Scan for the cell matching the given text and deliver its [X, Y] coordinate at center. 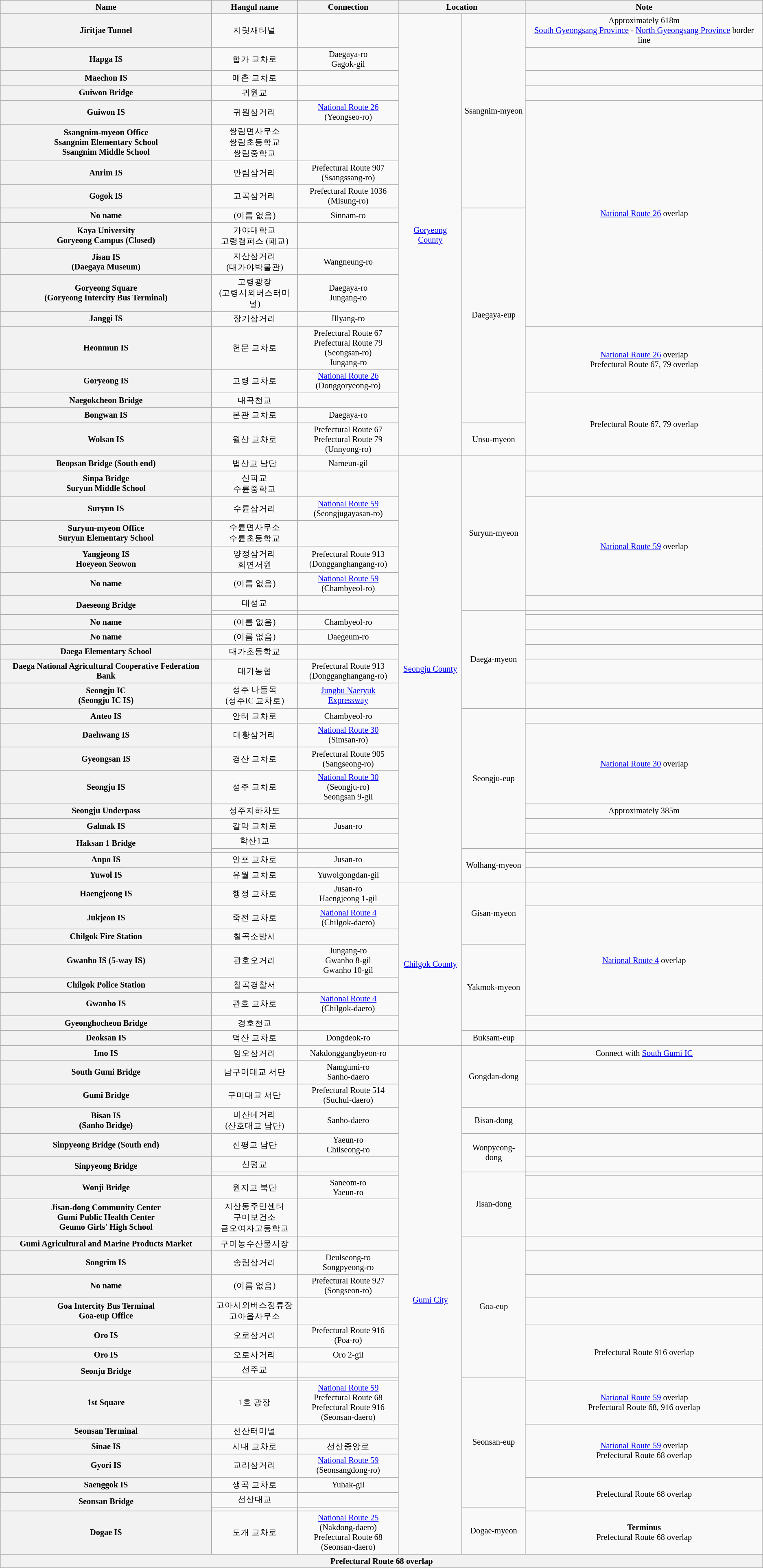
고아시외버스정류장고아읍사무소 [255, 1311]
Jungang-roGwanho 8-gilGwanho 10-gil [348, 961]
선산터미널 [255, 1431]
Naegokcheon Bridge [106, 401]
Nakdonggangbyeon-ro [348, 1053]
Daega-myeon [493, 659]
National Route 26(Donggoryeong-ro) [348, 381]
Maechon IS [106, 78]
Unsu-myeon [493, 439]
Goryeong County [430, 235]
Ssangnim-myeon OfficeSsangnim Elementary SchoolSsangnim Middle School [106, 142]
경호천교 [255, 1023]
Guiwon Bridge [106, 93]
비산네거리(산호대교 남단) [255, 1120]
Jungbu Naeryuk Expressway [348, 696]
Prefectural Route 514(Suchul-daero) [348, 1095]
행정 교차로 [255, 894]
Prefectural Route 907(Ssangssang-ro) [348, 173]
Deulseong-roSongpyeong-ro [348, 1263]
National Route 59(Chambyeol-ro) [348, 584]
고곡삼거리 [255, 196]
Sinpyeong Bridge [106, 1166]
Gongdan-dong [493, 1076]
임오삼거리 [255, 1053]
수륜삼거리 [255, 508]
Anrim IS [106, 173]
Gumi City [430, 1299]
Haksan 1 Bridge [106, 843]
Sinpyeong Bridge (South end) [106, 1145]
Suryun-myeon [493, 533]
수륜면사무소수륜초등학교 [255, 533]
지산동주민센터구미보건소금오여자고등학교 [255, 1217]
Gwanho IS [106, 1004]
Chilgok County [430, 964]
Ssangnim-myeon [493, 111]
Daega Elementary School [106, 651]
죽전 교차로 [255, 918]
Sinae IS [106, 1447]
Jisan-dong [493, 1204]
구미농수산물시장 [255, 1243]
신파교수륜중학교 [255, 484]
Wonji Bridge [106, 1187]
Galmak IS [106, 826]
Location [461, 7]
경산 교차로 [255, 759]
Bisan IS(Sanho Bridge) [106, 1120]
Prefectural Route 916 overlap [644, 1352]
Janggi IS [106, 319]
Prefectural Route 67Prefectural Route 79(Unnyong-ro) [348, 439]
Daegaya-roJungang-ro [348, 293]
선산대교 [255, 1500]
Seonsan Terminal [106, 1431]
Approximately 385m [644, 811]
남구미대교 서단 [255, 1072]
Daegeum-ro [348, 637]
칠곡경찰서 [255, 985]
Gumi Agricultural and Marine Products Market [106, 1243]
National Route 59Prefectural Route 68Prefectural Route 916(Seonsan-daero) [348, 1402]
National Route 26 overlap [644, 213]
Chilgok Police Station [106, 985]
National Route 30 overlap [644, 764]
Yuwol IS [106, 874]
Seongju County [430, 669]
대가농협 [255, 671]
관호오거리 [255, 961]
Imo IS [106, 1053]
Wangneung-ro [348, 262]
칠곡소방서 [255, 936]
Suryun-myeon OfficeSuryun Elementary School [106, 533]
합가 교차로 [255, 59]
Goryeong IS [106, 381]
Daeseong Bridge [106, 605]
Yuhak-gil [348, 1485]
월산 교차로 [255, 439]
안포 교차로 [255, 860]
Bisan-dong [493, 1120]
신평교 남단 [255, 1145]
Seongju-eup [493, 778]
양정삼거리회연서원 [255, 559]
National Route 30(Simsan-ro) [348, 735]
Wolhang-myeon [493, 865]
학산1교 [255, 841]
Gyeonghocheon Bridge [106, 1023]
원지교 북단 [255, 1187]
시내 교차로 [255, 1447]
Jukjeon IS [106, 918]
Heonmun IS [106, 348]
South Gumi Bridge [106, 1072]
안림삼거리 [255, 173]
관호 교차로 [255, 1004]
Saneom-roYaeun-ro [348, 1187]
Gogok IS [106, 196]
TerminusPrefectural Route 68 overlap [644, 1533]
성주 교차로 [255, 787]
Connect with South Gumi IC [644, 1053]
신평교 [255, 1164]
Prefectural Route 67Prefectural Route 79(Seongsan-ro)Jungang-ro [348, 348]
Illyang-ro [348, 319]
Beopsan Bridge (South end) [106, 463]
1st Square [106, 1402]
Yakmok-myeon [493, 988]
Suryun IS [106, 508]
쌍림면사무소쌍림초등학교쌍림중학교 [255, 142]
Chilgok Fire Station [106, 936]
Seonsan-eup [493, 1442]
Yaeun-roChilseong-ro [348, 1145]
성주 나들목(성주IC 교차로) [255, 696]
Gwanho IS (5-way IS) [106, 961]
Prefectural Route 905(Sangseong-ro) [348, 759]
Wolsan IS [106, 439]
Seongju Underpass [106, 811]
Namgumi-roSanho-daero [348, 1072]
내곡천교 [255, 401]
National Route 59 overlapPrefectural Route 68, 916 overlap [644, 1402]
덕산 교차로 [255, 1038]
선산중앙로 [348, 1447]
National Route 4 overlap [644, 961]
Saenggok IS [106, 1485]
Name [106, 7]
Anpo IS [106, 860]
갈막 교차로 [255, 826]
지산삼거리(대가야박물관) [255, 262]
Dogae IS [106, 1533]
유월 교차로 [255, 874]
Hapga IS [106, 59]
교리삼거리 [255, 1465]
대성교 [255, 603]
Gyeongsan IS [106, 759]
본관 교차로 [255, 415]
성주지하차도 [255, 811]
구미대교 서단 [255, 1095]
Daegaya-roGagok-gil [348, 59]
National Route 59(Seongjugayasan-ro) [348, 508]
오로사거리 [255, 1355]
National Route 26 overlapPrefectural Route 67, 79 overlap [644, 360]
Wonpyeong-dong [493, 1152]
Hangul name [255, 7]
1호 광장 [255, 1402]
고령 교차로 [255, 381]
Sinpa BridgeSuryun Middle School [106, 484]
Gisan-myeon [493, 913]
Yangjeong ISHoeyeon Seowon [106, 559]
Nameun-gil [348, 463]
Note [644, 7]
Goa-eup [493, 1307]
Prefectural Route 1036(Misung-ro) [348, 196]
Goa Intercity Bus TerminalGoa-eup Office [106, 1311]
Daega National Agricultural Cooperative Federation Bank [106, 671]
National Route 26(Yeongseo-ro) [348, 112]
Seongju IC(Seongju IC IS) [106, 696]
Gumi Bridge [106, 1095]
Dogae-myeon [493, 1531]
Oro 2-gil [348, 1355]
도개 교차로 [255, 1533]
오로삼거리 [255, 1336]
Songrim IS [106, 1263]
Prefectural Route 927(Songseon-ro) [348, 1286]
Bongwan IS [106, 415]
송림삼거리 [255, 1263]
Seongju IS [106, 787]
Guiwon IS [106, 112]
귀원교 [255, 93]
Connection [348, 7]
National Route 59 overlap [644, 546]
Prefectural Route 916(Poa-ro) [348, 1336]
Daehwang IS [106, 735]
귀원삼거리 [255, 112]
Kaya UniversityGoryeong Campus (Closed) [106, 236]
대황삼거리 [255, 735]
Seonju Bridge [106, 1371]
Jisan-dong Community CenterGumi Public Health CenterGeumo Girls' High School [106, 1217]
Sanho-daero [348, 1120]
Sinnam-ro [348, 215]
가야대학교고령캠퍼스 (폐교) [255, 236]
안터 교차로 [255, 716]
대가초등학교 [255, 651]
National Route 25(Nakdong-daero)Prefectural Route 68(Seonsan-daero) [348, 1533]
Buksam-eup [493, 1038]
Daegaya-eup [493, 315]
Anteo IS [106, 716]
고령광장(고령시외버스터미널) [255, 293]
Jisan IS(Daegaya Museum) [106, 262]
Jusan-roHaengjeong 1-gil [348, 894]
Deoksan IS [106, 1038]
Seonsan Bridge [106, 1502]
장기삼거리 [255, 319]
Jiritjae Tunnel [106, 31]
헌문 교차로 [255, 348]
Gyori IS [106, 1465]
Haengjeong IS [106, 894]
Approximately 618mSouth Gyeongsang Province - North Gyeongsang Province border line [644, 31]
National Route 59 overlapPrefectural Route 68 overlap [644, 1451]
Yuwolgongdan-gil [348, 874]
Dongdeok-ro [348, 1038]
Prefectural Route 67, 79 overlap [644, 424]
선주교 [255, 1369]
National Route 59(Seonsangdong-ro) [348, 1465]
Goryeong Square(Goryeong Intercity Bus Terminal) [106, 293]
매촌 교차로 [255, 78]
National Route 30(Seongju-ro)Seongsan 9-gil [348, 787]
생곡 교차로 [255, 1485]
법산교 남단 [255, 463]
Daegaya-ro [348, 415]
지릿재터널 [255, 31]
